Output the (X, Y) coordinate of the center of the cell containing the given text.  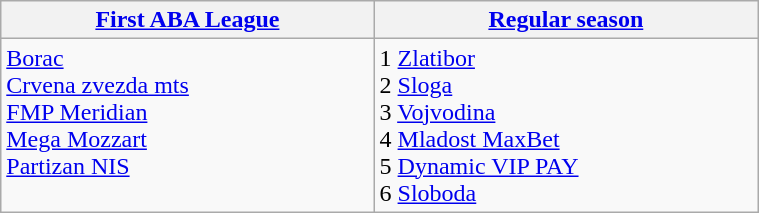
Regular season (566, 20)
1 Zlatibor2 Sloga3 Vojvodina4 Mladost MaxBet 5 Dynamic VIP PAY 6 Sloboda (566, 126)
First ABA League (188, 20)
BoracCrvena zvezda mtsFMP Meridian Mega MozzartPartizan NIS (188, 126)
